Capture the cell that displays the provided text and extract its (X, Y) central coordinate. 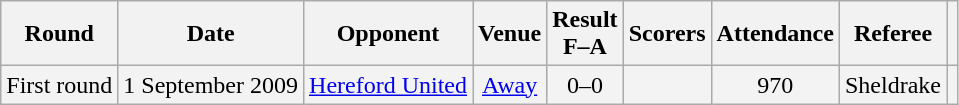
Date (211, 34)
1 September 2009 (211, 85)
Away (510, 85)
ResultF–A (585, 34)
0–0 (585, 85)
Venue (510, 34)
Round (60, 34)
First round (60, 85)
Hereford United (388, 85)
Opponent (388, 34)
970 (775, 85)
Sheldrake (892, 85)
Attendance (775, 34)
Scorers (667, 34)
Referee (892, 34)
